Provide the (X, Y) coordinate of the cell's center where the given text is located.  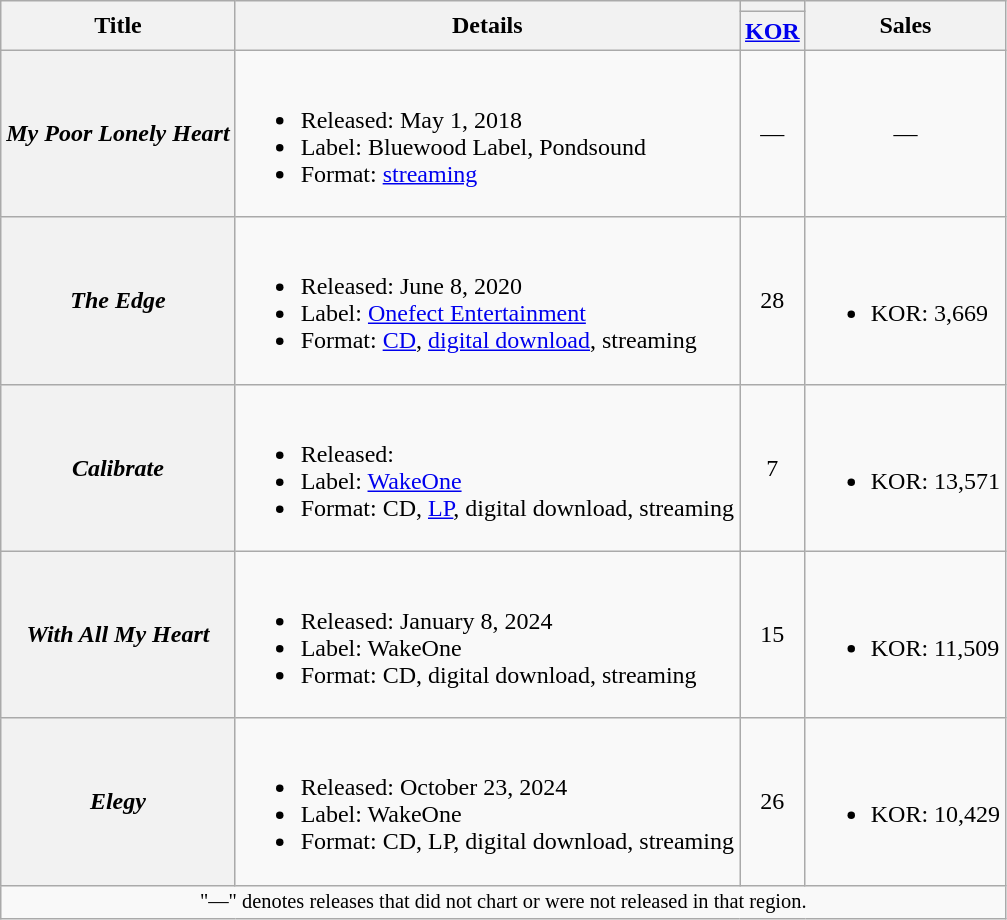
KOR (773, 31)
26 (773, 802)
The Edge (118, 300)
KOR: 13,571 (905, 468)
KOR: 11,509 (905, 634)
Released: January 8, 2024Label: WakeOneFormat: CD, digital download, streaming (487, 634)
Released: May 1, 2018Label: Bluewood Label, PondsoundFormat: streaming (487, 134)
Released: Label: WakeOneFormat: CD, LP, digital download, streaming (487, 468)
KOR: 3,669 (905, 300)
Sales (905, 26)
7 (773, 468)
With All My Heart (118, 634)
Released: October 23, 2024Label: WakeOneFormat: CD, LP, digital download, streaming (487, 802)
Calibrate (118, 468)
"—" denotes releases that did not chart or were not released in that region. (504, 902)
Title (118, 26)
My Poor Lonely Heart (118, 134)
15 (773, 634)
28 (773, 300)
Details (487, 26)
Released: June 8, 2020Label: Onefect EntertainmentFormat: CD, digital download, streaming (487, 300)
KOR: 10,429 (905, 802)
Elegy (118, 802)
